Search for the cell housing the specified text and yield its [X, Y] center coordinate. 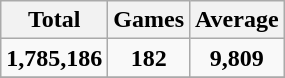
Total [54, 20]
182 [149, 58]
Average [238, 20]
Games [149, 20]
1,785,186 [54, 58]
9,809 [238, 58]
